Locate the cell with the specified text and output its [X, Y] center coordinate. 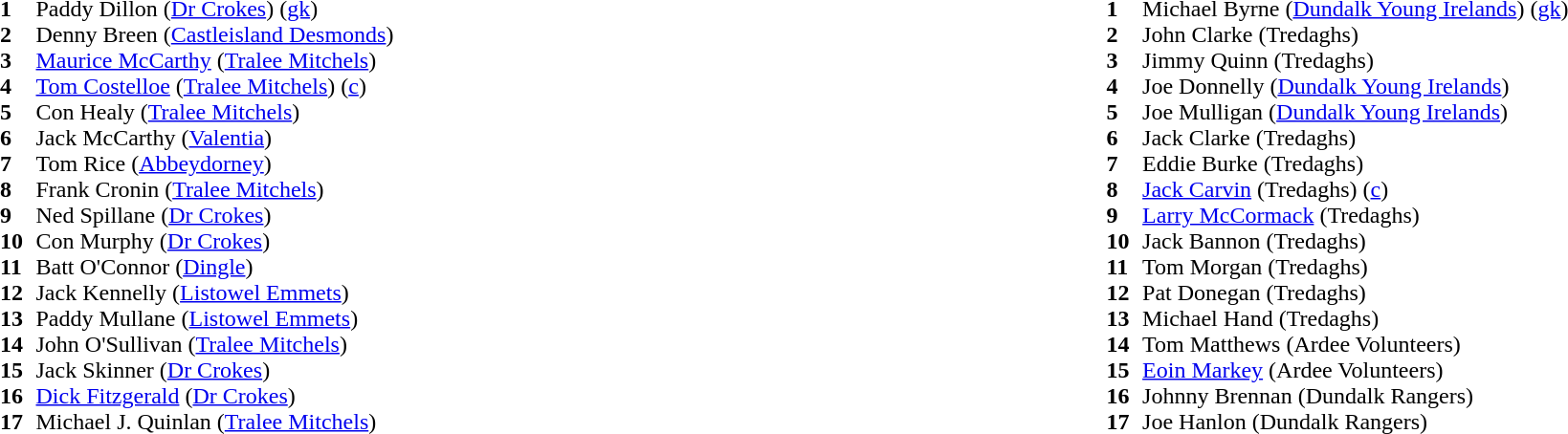
Tom Morgan (Tredaghs) [1355, 268]
John Clarke (Tredaghs) [1355, 34]
Jack Carvin (Tredaghs) (c) [1355, 189]
Jack Kennelly (Listowel Emmets) [215, 293]
John O'Sullivan (Tralee Mitchels) [215, 344]
Michael Hand (Tredaghs) [1355, 319]
Dick Fitzgerald (Dr Crokes) [215, 396]
Ned Spillane (Dr Crokes) [215, 216]
Tom Matthews (Ardee Volunteers) [1355, 344]
Jack Clarke (Tredaghs) [1355, 138]
Con Healy (Tralee Mitchels) [215, 113]
Paddy Mullane (Listowel Emmets) [215, 319]
Eddie Burke (Tredaghs) [1355, 164]
Joe Donnelly (Dundalk Young Irelands) [1355, 86]
Jack Skinner (Dr Crokes) [215, 371]
Joe Mulligan (Dundalk Young Irelands) [1355, 113]
Eoin Markey (Ardee Volunteers) [1355, 371]
Frank Cronin (Tralee Mitchels) [215, 189]
Batt O'Connor (Dingle) [215, 268]
Tom Rice (Abbeydorney) [215, 164]
Jimmy Quinn (Tredaghs) [1355, 61]
Con Murphy (Dr Crokes) [215, 241]
Denny Breen (Castleisland Desmonds) [215, 34]
Jack McCarthy (Valentia) [215, 138]
Johnny Brennan (Dundalk Rangers) [1355, 396]
Tom Costelloe (Tralee Mitchels) (c) [215, 86]
Maurice McCarthy (Tralee Mitchels) [215, 61]
Pat Donegan (Tredaghs) [1355, 293]
Larry McCormack (Tredaghs) [1355, 216]
Jack Bannon (Tredaghs) [1355, 241]
